Output the (X, Y) coordinate of the center of the cell containing the given text.  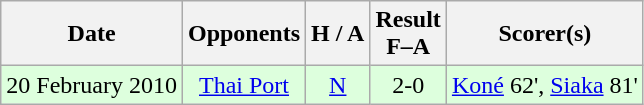
N (338, 85)
Date (92, 34)
Scorer(s) (544, 34)
Thai Port (244, 85)
Koné 62', Siaka 81' (544, 85)
2-0 (408, 85)
Opponents (244, 34)
H / A (338, 34)
20 February 2010 (92, 85)
ResultF–A (408, 34)
